Identify which cell holds the provided text, then report its (X, Y) central coordinate. 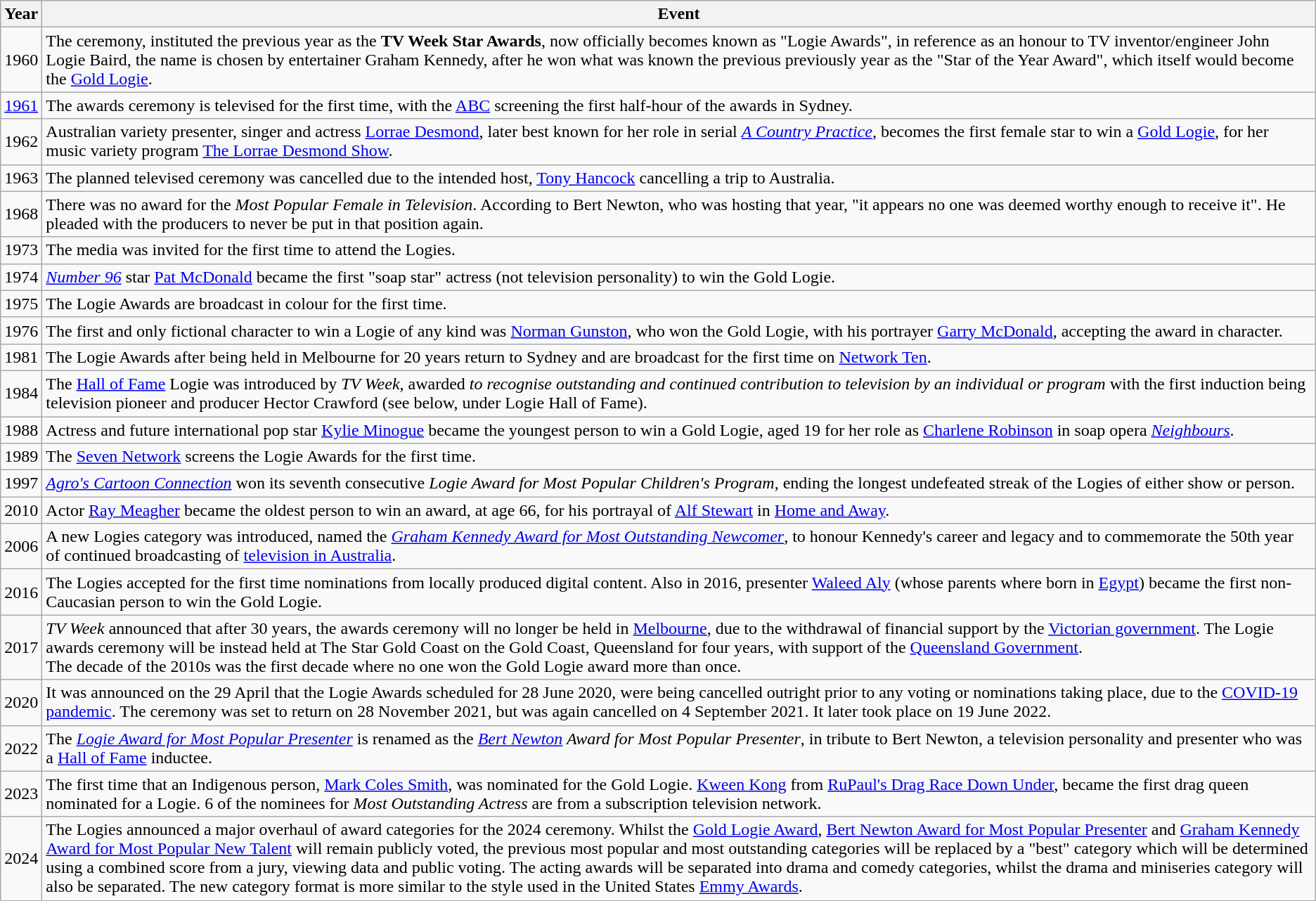
The media was invited for the first time to attend the Logies. (679, 250)
Year (21, 14)
The Logie Awards are broadcast in colour for the first time. (679, 304)
Number 96 star Pat McDonald became the first "soap star" actress (not television personality) to win the Gold Logie. (679, 277)
1962 (21, 142)
1974 (21, 277)
1976 (21, 330)
1984 (21, 394)
1988 (21, 429)
2010 (21, 510)
2017 (21, 647)
The awards ceremony is televised for the first time, with the ABC screening the first half-hour of the awards in Sydney. (679, 105)
1981 (21, 357)
1968 (21, 214)
2022 (21, 748)
1989 (21, 457)
1973 (21, 250)
1975 (21, 304)
1997 (21, 484)
The Seven Network screens the Logie Awards for the first time. (679, 457)
Event (679, 14)
2006 (21, 547)
2016 (21, 592)
The Logie Awards after being held in Melbourne for 20 years return to Sydney and are broadcast for the first time on Network Ten. (679, 357)
2023 (21, 794)
2020 (21, 703)
1961 (21, 105)
The planned televised ceremony was cancelled due to the intended host, Tony Hancock cancelling a trip to Australia. (679, 178)
1960 (21, 60)
2024 (21, 859)
Actor Ray Meagher became the oldest person to win an award, at age 66, for his portrayal of Alf Stewart in Home and Away. (679, 510)
1963 (21, 178)
